Determine the (x, y) coordinate at the center of the cell enclosing the given text.  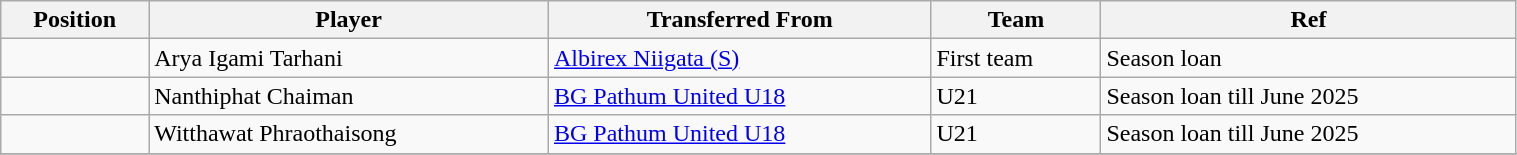
Ref (1308, 20)
Position (75, 20)
Team (1016, 20)
Witthawat Phraothaisong (349, 134)
Albirex Niigata (S) (739, 58)
Transferred From (739, 20)
Player (349, 20)
First team (1016, 58)
Nanthiphat Chaiman (349, 96)
Season loan (1308, 58)
Arya Igami Tarhani (349, 58)
